Capture the cell that displays the provided text and extract its (X, Y) central coordinate. 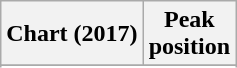
Peak position (189, 34)
Chart (2017) (72, 34)
